For the text-containing cell, return its midpoint in [X, Y] coordinate format. 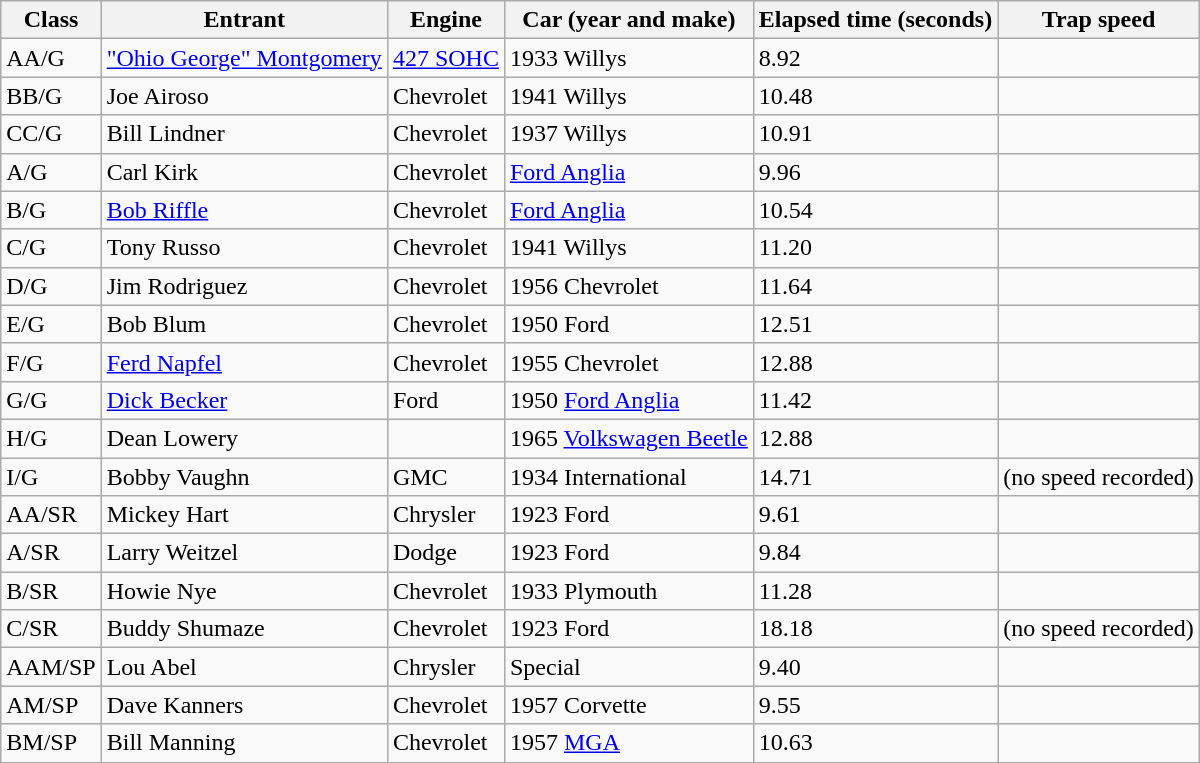
CC/G [51, 134]
AAM/SP [51, 667]
9.40 [875, 667]
A/G [51, 172]
H/G [51, 438]
A/SR [51, 553]
Joe Airoso [244, 96]
Bob Riffle [244, 210]
Engine [446, 20]
1950 Ford [628, 324]
Howie Nye [244, 591]
Bob Blum [244, 324]
1934 International [628, 477]
Buddy Shumaze [244, 629]
AA/G [51, 58]
B/SR [51, 591]
Ferd Napfel [244, 362]
1955 Chevrolet [628, 362]
427 SOHC [446, 58]
11.20 [875, 248]
10.54 [875, 210]
Dick Becker [244, 400]
10.63 [875, 743]
Jim Rodriguez [244, 286]
Bill Lindner [244, 134]
GMC [446, 477]
"Ohio George" Montgomery [244, 58]
Bobby Vaughn [244, 477]
1933 Willys [628, 58]
1965 Volkswagen Beetle [628, 438]
C/G [51, 248]
9.84 [875, 553]
AM/SP [51, 705]
Dave Kanners [244, 705]
11.28 [875, 591]
Elapsed time (seconds) [875, 20]
D/G [51, 286]
Special [628, 667]
E/G [51, 324]
Mickey Hart [244, 515]
Car (year and make) [628, 20]
Carl Kirk [244, 172]
1957 Corvette [628, 705]
Lou Abel [244, 667]
G/G [51, 400]
10.91 [875, 134]
Tony Russo [244, 248]
Entrant [244, 20]
1957 MGA [628, 743]
1956 Chevrolet [628, 286]
B/G [51, 210]
9.96 [875, 172]
1933 Plymouth [628, 591]
11.64 [875, 286]
12.51 [875, 324]
BM/SP [51, 743]
18.18 [875, 629]
I/G [51, 477]
1950 Ford Anglia [628, 400]
BB/G [51, 96]
Class [51, 20]
Dean Lowery [244, 438]
F/G [51, 362]
Larry Weitzel [244, 553]
Trap speed [1099, 20]
9.55 [875, 705]
14.71 [875, 477]
C/SR [51, 629]
8.92 [875, 58]
Dodge [446, 553]
9.61 [875, 515]
1937 Willys [628, 134]
10.48 [875, 96]
AA/SR [51, 515]
Ford [446, 400]
Bill Manning [244, 743]
11.42 [875, 400]
